Determine the (x, y) coordinate at the center of the cell enclosing the given text.  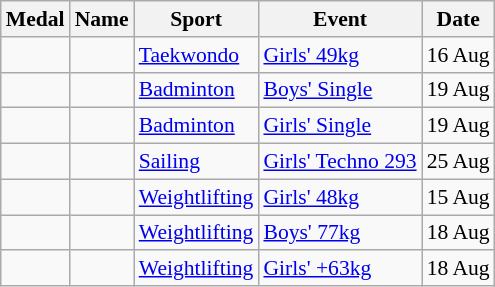
Boys' Single (340, 90)
Date (458, 19)
16 Aug (458, 55)
Taekwondo (196, 55)
Sport (196, 19)
Name (102, 19)
25 Aug (458, 162)
Boys' 77kg (340, 233)
Girls' 49kg (340, 55)
15 Aug (458, 197)
Girls' 48kg (340, 197)
Girls' Single (340, 126)
Event (340, 19)
Girls' +63kg (340, 269)
Girls' Techno 293 (340, 162)
Sailing (196, 162)
Medal (36, 19)
